Determine the [x, y] coordinate at the center of the cell enclosing the given text.  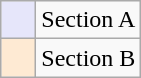
Section B [88, 58]
Section A [88, 20]
